Output the [x, y] coordinate of the center of the cell containing the given text.  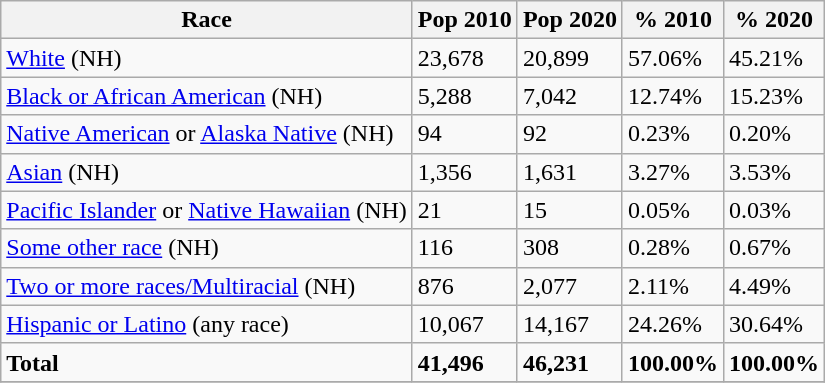
3.53% [774, 172]
% 2010 [672, 20]
15 [570, 210]
Some other race (NH) [207, 248]
Asian (NH) [207, 172]
Two or more races/Multiracial (NH) [207, 286]
Race [207, 20]
Pop 2020 [570, 20]
0.03% [774, 210]
Pop 2010 [464, 20]
10,067 [464, 324]
14,167 [570, 324]
0.05% [672, 210]
94 [464, 134]
% 2020 [774, 20]
20,899 [570, 58]
0.23% [672, 134]
2.11% [672, 286]
876 [464, 286]
308 [570, 248]
5,288 [464, 96]
0.20% [774, 134]
45.21% [774, 58]
92 [570, 134]
1,356 [464, 172]
3.27% [672, 172]
41,496 [464, 362]
0.28% [672, 248]
57.06% [672, 58]
Pacific Islander or Native Hawaiian (NH) [207, 210]
46,231 [570, 362]
4.49% [774, 286]
116 [464, 248]
12.74% [672, 96]
Black or African American (NH) [207, 96]
1,631 [570, 172]
24.26% [672, 324]
Total [207, 362]
21 [464, 210]
Native American or Alaska Native (NH) [207, 134]
23,678 [464, 58]
Hispanic or Latino (any race) [207, 324]
7,042 [570, 96]
2,077 [570, 286]
0.67% [774, 248]
15.23% [774, 96]
White (NH) [207, 58]
30.64% [774, 324]
